Provide the (x, y) coordinate of the cell's center where the given text is located.  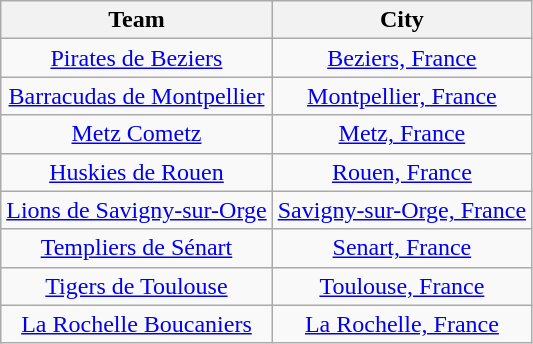
La Rochelle Boucaniers (136, 324)
Barracudas de Montpellier (136, 96)
Savigny-sur-Orge, France (402, 210)
Team (136, 20)
Toulouse, France (402, 286)
Tigers de Toulouse (136, 286)
Senart, France (402, 248)
Montpellier, France (402, 96)
La Rochelle, France (402, 324)
Huskies de Rouen (136, 172)
Metz Cometz (136, 134)
City (402, 20)
Lions de Savigny-sur-Orge (136, 210)
Templiers de Sénart (136, 248)
Beziers, France (402, 58)
Rouen, France (402, 172)
Pirates de Beziers (136, 58)
Metz, France (402, 134)
